Return the (X, Y) coordinate for the center point of the cell that contains the specified text.  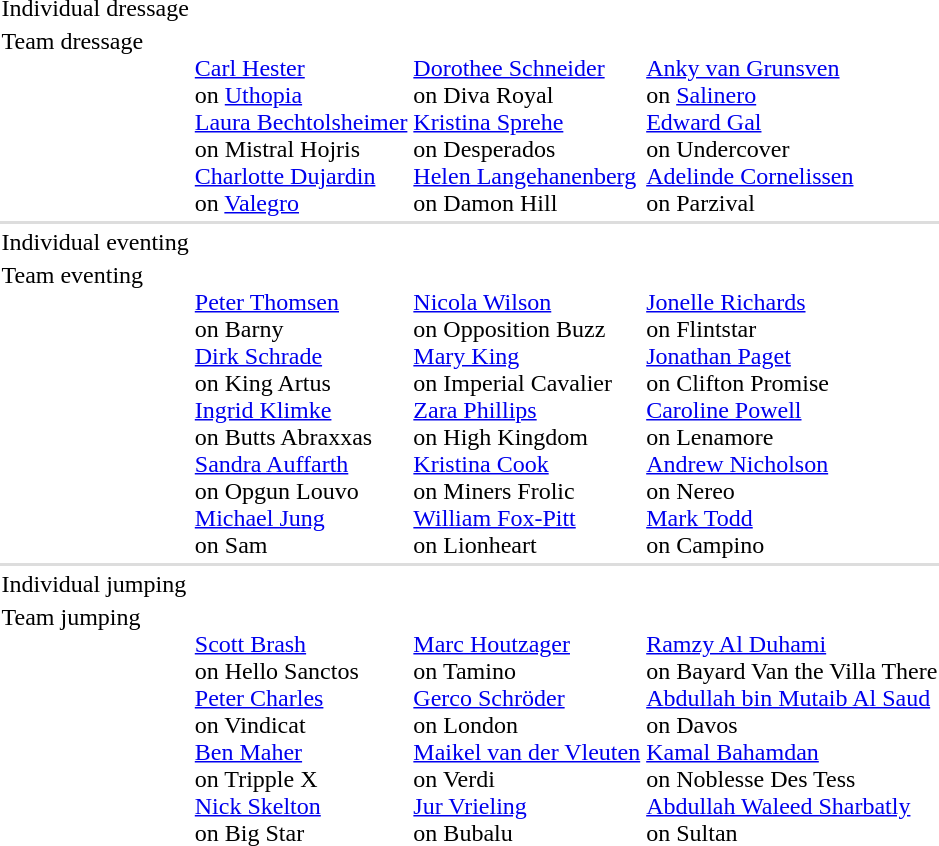
Team dressage (95, 122)
Dorothee Schneider on Diva RoyalKristina Sprehe on DesperadosHelen Langehanenberg on Damon Hill (527, 122)
Team eventing (95, 410)
Anky van Grunsven on SalineroEdward Gal on UndercoverAdelinde Cornelissen on Parzival (792, 122)
Individual jumping (95, 584)
Jonelle Richards on FlintstarJonathan Paget on Clifton Promise Caroline Powell on LenamoreAndrew Nicholson on NereoMark Todd on Campino (792, 410)
Peter Thomsen on BarnyDirk Schrade on King ArtusIngrid Klimke on Butts AbraxxasSandra Auffarth on Opgun LouvoMichael Jung on Sam (301, 410)
Individual eventing (95, 242)
Carl Hester on UthopiaLaura Bechtolsheimer on Mistral HojrisCharlotte Dujardin on Valegro (301, 122)
